Locate the cell with the specified text and output its [x, y] center coordinate. 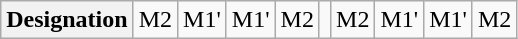
Designation [67, 20]
